Capture the cell that displays the provided text and extract its [X, Y] central coordinate. 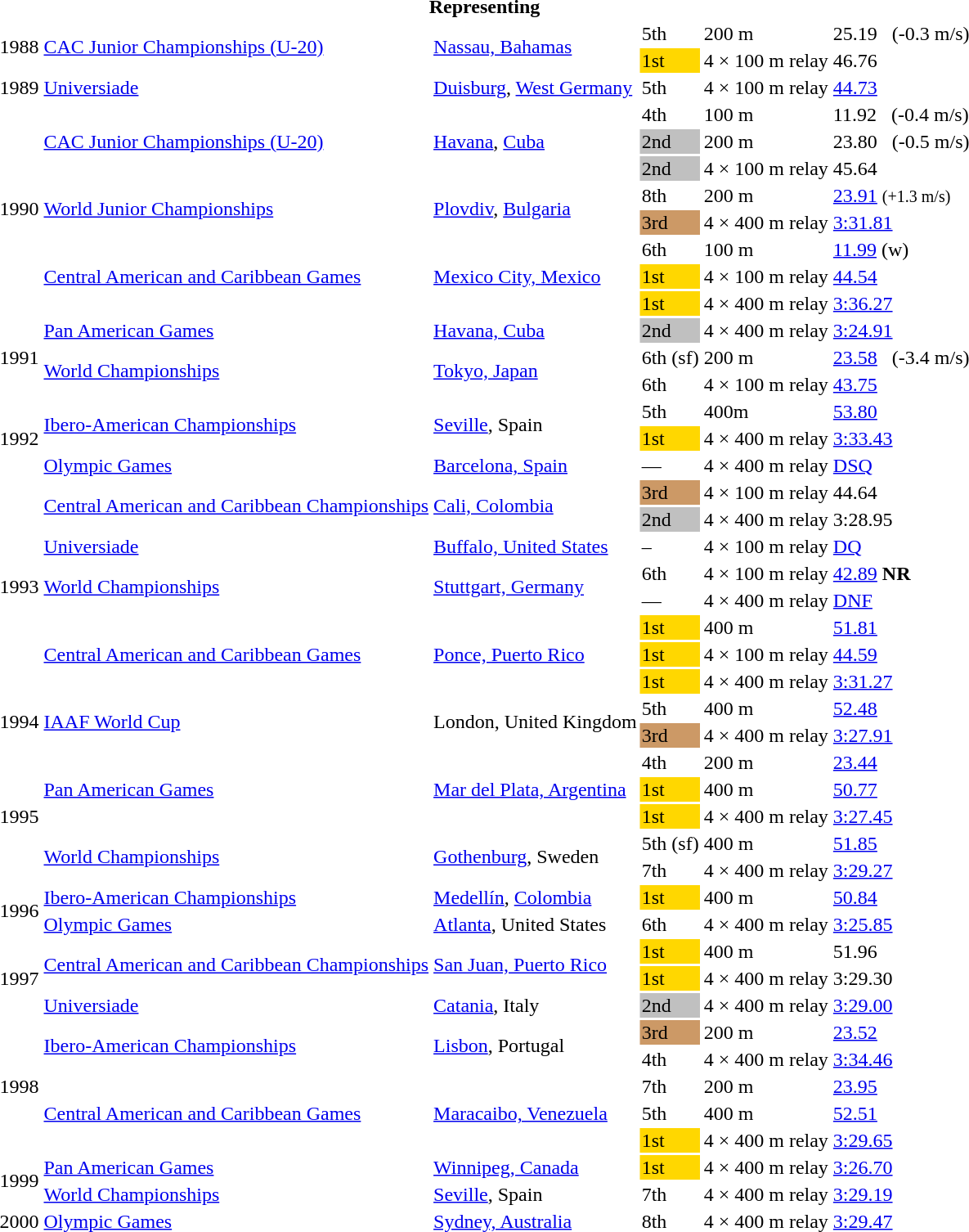
Medellín, Colombia [536, 897]
San Juan, Puerto Rico [536, 965]
Duisburg, West Germany [536, 88]
Atlanta, United States [536, 924]
Gothenburg, Sweden [536, 857]
Catania, Italy [536, 1005]
Mexico City, Mexico [536, 277]
Maracaibo, Venezuela [536, 1113]
Cali, Colombia [536, 506]
Stuttgart, Germany [536, 587]
– [671, 546]
Ponce, Puerto Rico [536, 654]
Tokyo, Japan [536, 371]
London, United Kingdom [536, 722]
World Junior Championships [236, 209]
Plovdiv, Bulgaria [536, 209]
6th (sf) [671, 357]
Nassau, Bahamas [536, 47]
Mar del Plata, Argentina [536, 789]
Winnipeg, Canada [536, 1167]
Lisbon, Portugal [536, 1045]
Barcelona, Spain [536, 465]
5th (sf) [671, 843]
Buffalo, United States [536, 546]
8th [671, 196]
IAAF World Cup [236, 722]
400m [765, 411]
